Output the (x, y) coordinate of the center of the cell containing the given text.  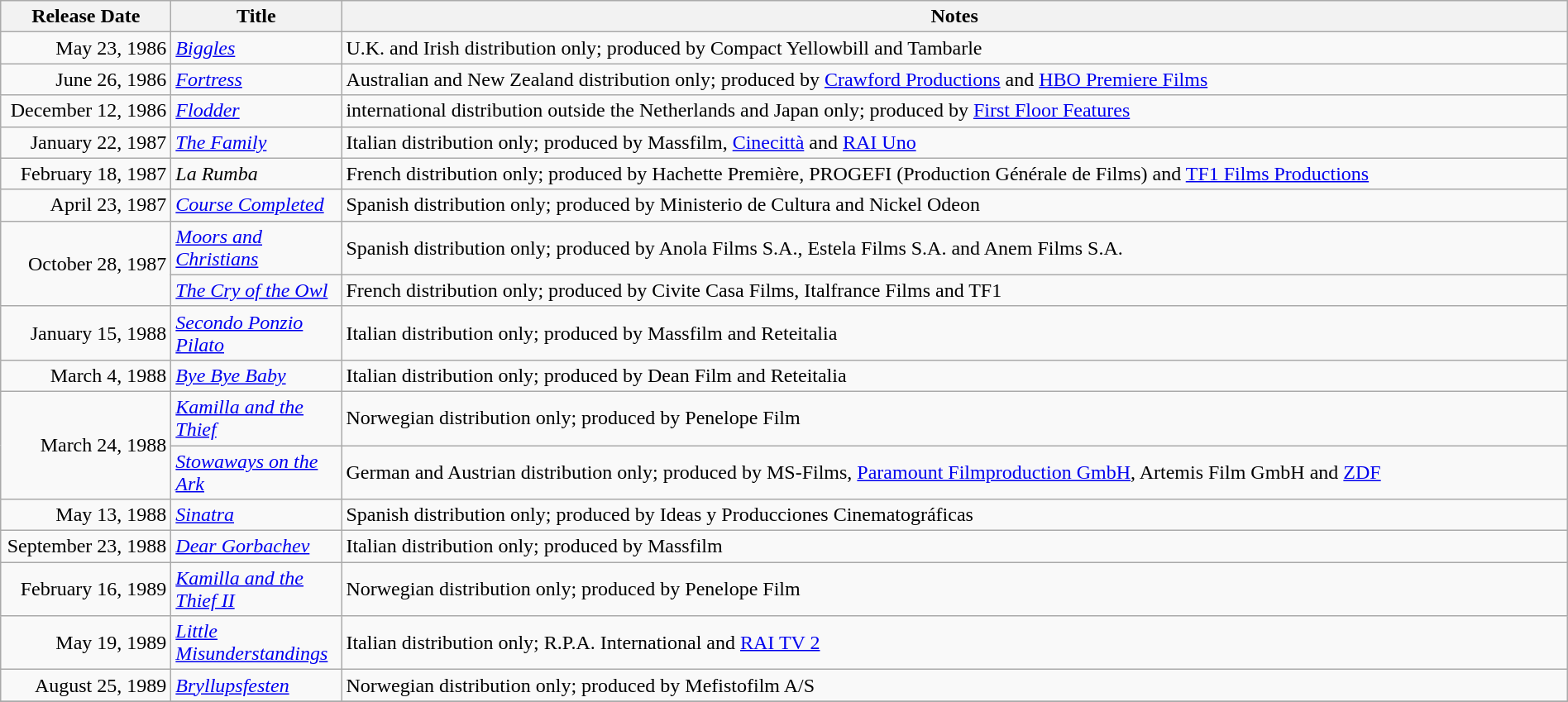
Little Misunderstandings (256, 643)
Stowaways on the Ark (256, 471)
Italian distribution only; produced by Dean Film and Reteitalia (954, 375)
Norwegian distribution only; produced by Mefistofilm A/S (954, 685)
French distribution only; produced by Civite Casa Films, Italfrance Films and TF1 (954, 290)
January 22, 1987 (86, 142)
December 12, 1986 (86, 111)
May 23, 1986 (86, 48)
May 19, 1989 (86, 643)
Title (256, 17)
Notes (954, 17)
Course Completed (256, 205)
Kamilla and the Thief (256, 418)
Italian distribution only; produced by Massfilm (954, 547)
October 28, 1987 (86, 263)
international distribution outside the Netherlands and Japan only; produced by First Floor Features (954, 111)
March 24, 1988 (86, 445)
Bye Bye Baby (256, 375)
August 25, 1989 (86, 685)
Spanish distribution only; produced by Ministerio de Cultura and Nickel Odeon (954, 205)
German and Austrian distribution only; produced by MS-Films, Paramount Filmproduction GmbH, Artemis Film GmbH and ZDF (954, 471)
April 23, 1987 (86, 205)
Fortress (256, 79)
Italian distribution only; produced by Massfilm and Reteitalia (954, 332)
French distribution only; produced by Hachette Première, PROGEFI (Production Générale de Films) and TF1 Films Productions (954, 174)
Bryllupsfesten (256, 685)
Italian distribution only; R.P.A. International and RAI TV 2 (954, 643)
February 16, 1989 (86, 589)
Dear Gorbachev (256, 547)
January 15, 1988 (86, 332)
May 13, 1988 (86, 515)
Biggles (256, 48)
February 18, 1987 (86, 174)
Moors and Christians (256, 248)
September 23, 1988 (86, 547)
Spanish distribution only; produced by Anola Films S.A., Estela Films S.A. and Anem Films S.A. (954, 248)
June 26, 1986 (86, 79)
Australian and New Zealand distribution only; produced by Crawford Productions and HBO Premiere Films (954, 79)
The Family (256, 142)
Secondo Ponzio Pilato (256, 332)
La Rumba (256, 174)
Spanish distribution only; produced by Ideas y Producciones Cinematográficas (954, 515)
Release Date (86, 17)
Kamilla and the Thief II (256, 589)
The Cry of the Owl (256, 290)
Flodder (256, 111)
Italian distribution only; produced by Massfilm, Cinecittà and RAI Uno (954, 142)
Sinatra (256, 515)
U.K. and Irish distribution only; produced by Compact Yellowbill and Tambarle (954, 48)
March 4, 1988 (86, 375)
